Return the [x, y] coordinate for the center point of the cell that contains the specified text.  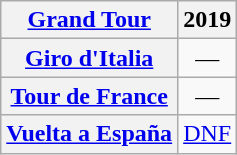
Tour de France [90, 96]
Giro d'Italia [90, 58]
2019 [208, 20]
Grand Tour [90, 20]
DNF [208, 134]
Vuelta a España [90, 134]
